Find where the given text appears and provide that cell's center as (X, Y) coordinate. 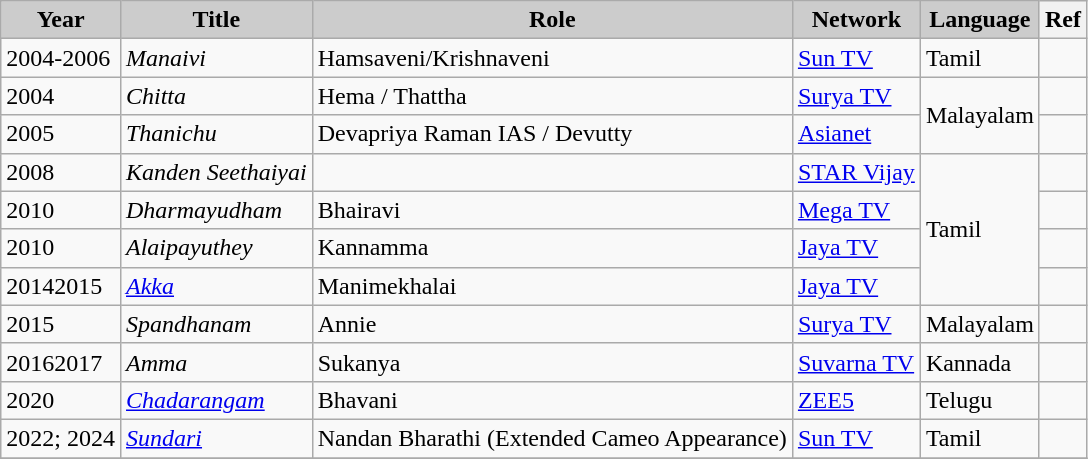
20162017 (61, 362)
2015 (61, 324)
2022; 2024 (61, 438)
Suvarna TV (856, 362)
20142015 (61, 286)
Chadarangam (216, 400)
Spandhanam (216, 324)
2020 (61, 400)
2004 (61, 96)
Telugu (980, 400)
Manimekhalai (552, 286)
Ref (1062, 20)
Network (856, 20)
Sukanya (552, 362)
Title (216, 20)
Kannamma (552, 248)
2005 (61, 134)
STAR Vijay (856, 172)
2004-2006 (61, 58)
Language (980, 20)
Sundari (216, 438)
Dharmayudham (216, 210)
Alaipayuthey (216, 248)
Bhavani (552, 400)
Kannada (980, 362)
Amma (216, 362)
Annie (552, 324)
Chitta (216, 96)
Bhairavi (552, 210)
Mega TV (856, 210)
Asianet (856, 134)
Kanden Seethaiyai (216, 172)
ZEE5 (856, 400)
Hamsaveni/Krishnaveni (552, 58)
Manaivi (216, 58)
Role (552, 20)
Thanichu (216, 134)
Akka (216, 286)
Year (61, 20)
Hema / Thattha (552, 96)
Nandan Bharathi (Extended Cameo Appearance) (552, 438)
Devapriya Raman IAS / Devutty (552, 134)
2008 (61, 172)
